Extract the [X, Y] coordinate from the center of the cell holding the provided text.  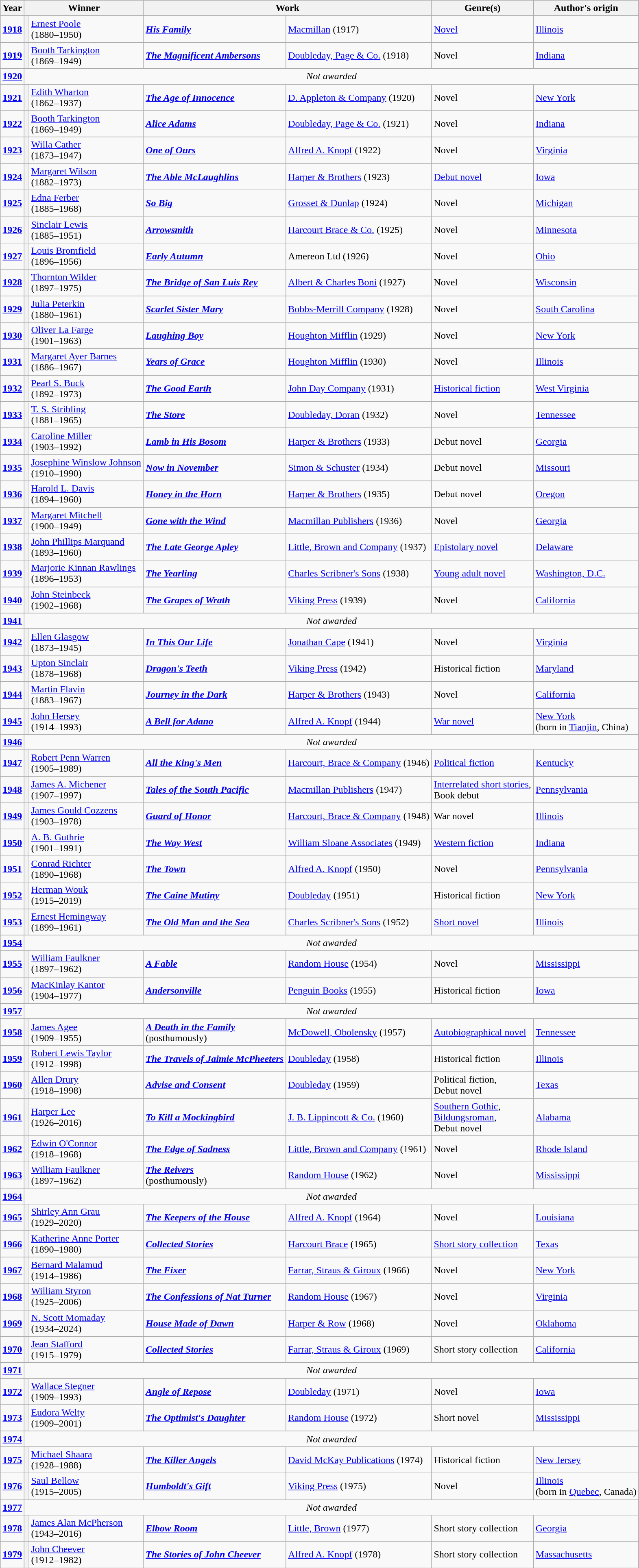
1931 [12, 362]
1972 [12, 1391]
Marjorie Kinnan Rawlings (1896–1953) [86, 573]
Advise and Consent [215, 1085]
Macmillan Publishers (1947) [359, 789]
James Alan McPherson (1943–2016) [86, 1529]
Louis Bromfield (1896–1956) [86, 256]
Katherine Anne Porter (1890–1980) [86, 1244]
1959 [12, 1059]
1919 [12, 55]
Maryland [586, 668]
John Phillips Marquand (1893–1960) [86, 547]
Thornton Wilder (1897–1975) [86, 282]
Young adult novel [482, 573]
Andersonville [215, 990]
1952 [12, 895]
John Day Company (1931) [359, 389]
Missouri [586, 468]
To Kill a Mockingbird [215, 1117]
Harcourt Brace & Co. (1925) [359, 229]
1954 [12, 943]
James Gould Cozzens (1903–1978) [86, 816]
Saul Bellow (1915–2005) [86, 1486]
House Made of Dawn [215, 1323]
1936 [12, 494]
1930 [12, 336]
The Reivers (posthumously) [215, 1176]
1923 [12, 150]
1955 [12, 963]
Little, Brown and Company (1937) [359, 547]
Charles Scribner's Sons (1938) [359, 573]
Harold L. Davis (1894–1960) [86, 494]
Harcourt Brace (1965) [359, 1244]
Alfred A. Knopf (1922) [359, 150]
Ernest Hemingway (1899–1961) [86, 922]
D. Appleton & Company (1920) [359, 98]
1941 [12, 621]
1929 [12, 309]
The Keepers of the House [215, 1217]
Random House (1967) [359, 1297]
Western fiction [482, 842]
Doubleday (1959) [359, 1085]
1940 [12, 600]
Random House (1972) [359, 1418]
The Late George Apley [215, 547]
1938 [12, 547]
1942 [12, 642]
1934 [12, 441]
Willa Cather (1873–1947) [86, 150]
Years of Grace [215, 362]
Herman Wouk (1915–2019) [86, 895]
Doubleday (1951) [359, 895]
1977 [12, 1507]
Robert Lewis Taylor (1912–1998) [86, 1059]
Macmillan Publishers (1936) [359, 520]
Humboldt's Gift [215, 1486]
Harper & Brothers (1933) [359, 441]
The Age of Innocence [215, 98]
Robert Penn Warren (1905–1989) [86, 763]
N. Scott Momaday (1934–2024) [86, 1323]
J. B. Lippincott & Co. (1960) [359, 1117]
South Carolina [586, 309]
1953 [12, 922]
Minnesota [586, 229]
The Travels of Jaimie McPheeters [215, 1059]
The Optimist's Daughter [215, 1418]
Michigan [586, 203]
Josephine Winslow Johnson (1910–1990) [86, 468]
The Caine Mutiny [215, 895]
His Family [215, 29]
The Stories of John Cheever [215, 1555]
MacKinlay Kantor (1904–1977) [86, 990]
Little, Brown and Company (1961) [359, 1149]
Edwin O'Connor (1918–1968) [86, 1149]
1966 [12, 1244]
Macmillan (1917) [359, 29]
Harcourt, Brace & Company (1948) [359, 816]
1918 [12, 29]
New Jersey [586, 1459]
Houghton Mifflin (1930) [359, 362]
1924 [12, 176]
Pearl S. Buck (1892–1973) [86, 389]
Little, Brown (1977) [359, 1529]
James A. Michener (1907–1997) [86, 789]
1943 [12, 668]
John Hersey (1914–1993) [86, 721]
Epistolary novel [482, 547]
T. S. Stribling (1881–1965) [86, 415]
The Confessions of Nat Turner [215, 1297]
Oliver La Farge (1901–1963) [86, 336]
Eudora Welty (1909–2001) [86, 1418]
Penguin Books (1955) [359, 990]
The Killer Angels [215, 1459]
Louisiana [586, 1217]
1926 [12, 229]
Doubleday, Page & Co. (1921) [359, 124]
Harper Lee (1926–2016) [86, 1117]
Margaret Ayer Barnes (1886–1967) [86, 362]
1939 [12, 573]
1957 [12, 1011]
A Bell for Adano [215, 721]
Edith Wharton (1862–1937) [86, 98]
Jean Stafford (1915–1979) [86, 1350]
Charles Scribner's Sons (1952) [359, 922]
Delaware [586, 547]
Washington, D.C. [586, 573]
1979 [12, 1555]
1946 [12, 742]
Sinclair Lewis (1885–1951) [86, 229]
Amereon Ltd (1926) [359, 256]
In This Our Life [215, 642]
Shirley Ann Grau (1929–2020) [86, 1217]
Random House (1962) [359, 1176]
Farrar, Straus & Giroux (1969) [359, 1350]
1976 [12, 1486]
The Edge of Sadness [215, 1149]
Harper & Row (1968) [359, 1323]
1937 [12, 520]
Now in November [215, 468]
1965 [12, 1217]
1920 [12, 76]
Laughing Boy [215, 336]
Random House (1954) [359, 963]
Alfred A. Knopf (1944) [359, 721]
1960 [12, 1085]
Journey in the Dark [215, 694]
Tales of the South Pacific [215, 789]
West Virginia [586, 389]
Honey in the Horn [215, 494]
1969 [12, 1323]
The Yearling [215, 573]
Doubleday, Page & Co. (1918) [359, 55]
Angle of Repose [215, 1391]
The Town [215, 869]
Margaret Wilson (1882–1973) [86, 176]
Ohio [586, 256]
Albert & Charles Boni (1927) [359, 282]
Interrelated short stories, Book debut [482, 789]
Edna Ferber (1885–1968) [86, 203]
William Styron (1925–2006) [86, 1297]
1974 [12, 1439]
Viking Press (1939) [359, 600]
Bernard Malamud (1914–1986) [86, 1270]
The Bridge of San Luis Rey [215, 282]
Massachusetts [586, 1555]
Illinois (born in Quebec, Canada) [586, 1486]
1978 [12, 1529]
Genre(s) [482, 8]
1958 [12, 1032]
1971 [12, 1370]
Viking Press (1942) [359, 668]
James Agee (1909–1955) [86, 1032]
Kentucky [586, 763]
Rhode Island [586, 1149]
So Big [215, 203]
McDowell, Obolensky (1957) [359, 1032]
New York (born in Tianjin, China) [586, 721]
Jonathan Cape (1941) [359, 642]
The Fixer [215, 1270]
1962 [12, 1149]
David McKay Publications (1974) [359, 1459]
The Way West [215, 842]
1973 [12, 1418]
Conrad Richter (1890–1968) [86, 869]
1925 [12, 203]
A Fable [215, 963]
John Cheever (1912–1982) [86, 1555]
1947 [12, 763]
1933 [12, 415]
Oklahoma [586, 1323]
1956 [12, 990]
The Old Man and the Sea [215, 922]
Farrar, Straus & Giroux (1966) [359, 1270]
John Steinbeck (1902–1968) [86, 600]
Ellen Glasgow (1873–1945) [86, 642]
Wisconsin [586, 282]
Elbow Room [215, 1529]
Doubleday (1971) [359, 1391]
1928 [12, 282]
Work [288, 8]
Lamb in His Bosom [215, 441]
Political fiction, Debut novel [482, 1085]
Harper & Brothers (1923) [359, 176]
Simon & Schuster (1934) [359, 468]
Caroline Miller (1903–1992) [86, 441]
1932 [12, 389]
1935 [12, 468]
Julia Peterkin (1880–1961) [86, 309]
Political fiction [482, 763]
Author's origin [586, 8]
1970 [12, 1350]
Alabama [586, 1117]
Guard of Honor [215, 816]
Arrowsmith [215, 229]
Harper & Brothers (1935) [359, 494]
1963 [12, 1176]
Bobbs-Merrill Company (1928) [359, 309]
Upton Sinclair (1878–1968) [86, 668]
1921 [12, 98]
Autobiographical novel [482, 1032]
The Good Earth [215, 389]
1975 [12, 1459]
Martin Flavin (1883–1967) [86, 694]
1967 [12, 1270]
Grosset & Dunlap (1924) [359, 203]
1927 [12, 256]
Wallace Stegner (1909–1993) [86, 1391]
The Store [215, 415]
Viking Press (1975) [359, 1486]
The Able McLaughlins [215, 176]
Dragon's Teeth [215, 668]
One of Ours [215, 150]
1922 [12, 124]
Year [12, 8]
1948 [12, 789]
Doubleday (1958) [359, 1059]
Oregon [586, 494]
1968 [12, 1297]
Alfred A. Knopf (1978) [359, 1555]
Gone with the Wind [215, 520]
1949 [12, 816]
William Sloane Associates (1949) [359, 842]
1950 [12, 842]
Ernest Poole (1880–1950) [86, 29]
1964 [12, 1196]
Southern Gothic, Bildungsroman, Debut novel [482, 1117]
1945 [12, 721]
Scarlet Sister Mary [215, 309]
1944 [12, 694]
Winner [84, 8]
Allen Drury (1918–1998) [86, 1085]
Early Autumn [215, 256]
Harcourt, Brace & Company (1946) [359, 763]
1951 [12, 869]
Houghton Mifflin (1929) [359, 336]
Alfred A. Knopf (1964) [359, 1217]
A Death in the Family (posthumously) [215, 1032]
1961 [12, 1117]
All the King's Men [215, 763]
Alice Adams [215, 124]
The Grapes of Wrath [215, 600]
Doubleday, Doran (1932) [359, 415]
Michael Shaara (1928–1988) [86, 1459]
Harper & Brothers (1943) [359, 694]
The Magnificent Ambersons [215, 55]
Alfred A. Knopf (1950) [359, 869]
A. B. Guthrie (1901–1991) [86, 842]
Margaret Mitchell (1900–1949) [86, 520]
